Determine the (x, y) coordinate at the center of the cell enclosing the given text.  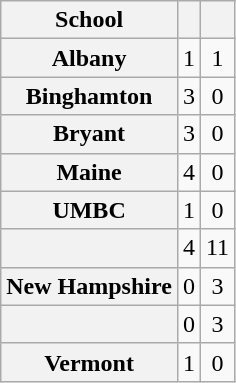
Binghamton (90, 96)
11 (217, 248)
New Hampshire (90, 286)
UMBC (90, 210)
Bryant (90, 134)
School (90, 20)
Maine (90, 172)
Vermont (90, 362)
Albany (90, 58)
